Determine the (x, y) coordinate at the center of the cell enclosing the given text.  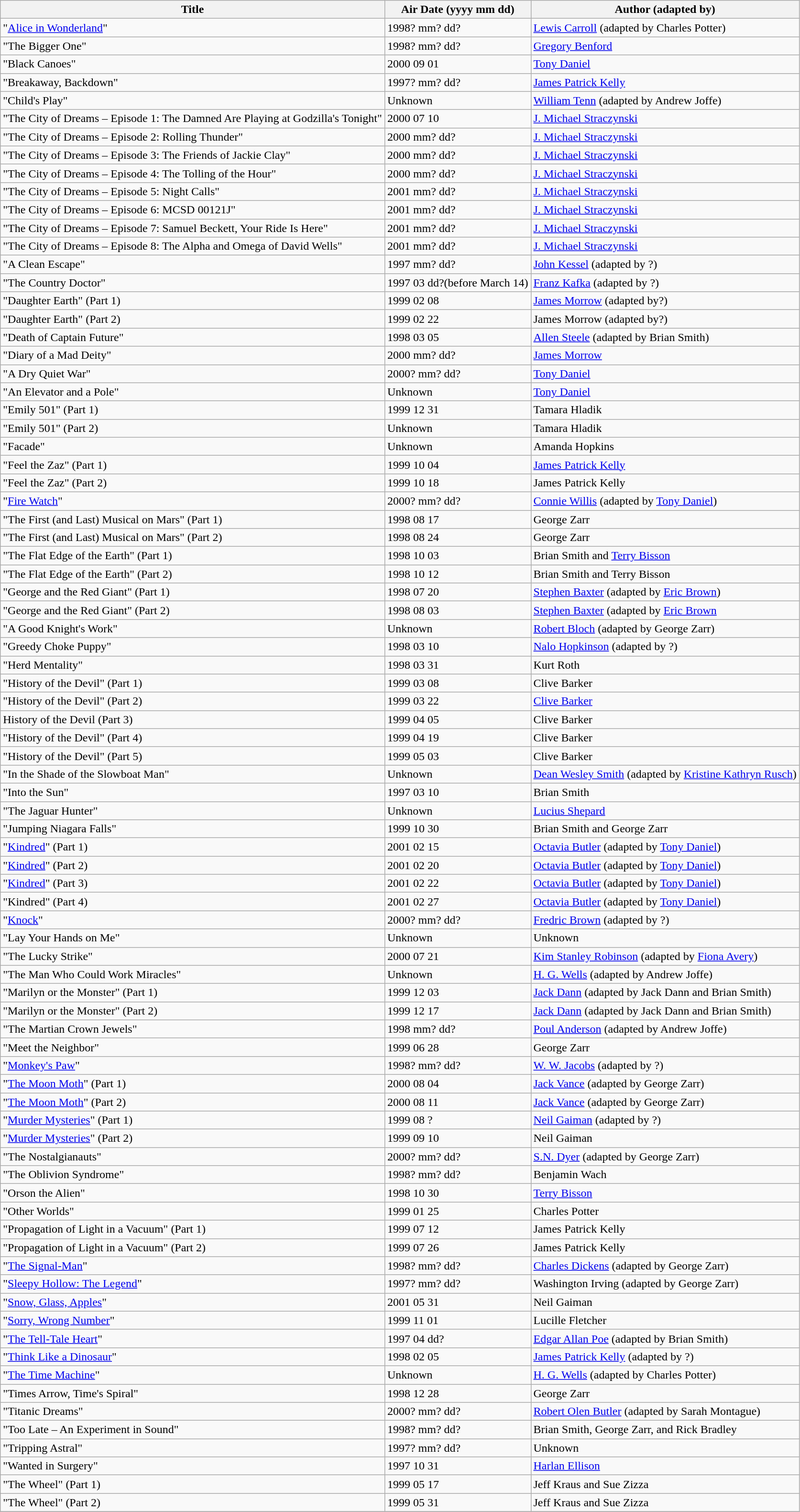
"Jumping Niagara Falls" (193, 829)
"Other Worlds" (193, 1211)
"Propagation of Light in a Vacuum" (Part 2) (193, 1247)
1999 09 10 (458, 1138)
"Black Canoes" (193, 64)
"An Elevator and a Pole" (193, 392)
1998 08 24 (458, 538)
"Child's Play" (193, 100)
"Snow, Glass, Apples" (193, 1302)
2001 02 15 (458, 847)
1998 12 28 (458, 1393)
1999 12 17 (458, 1011)
1999 12 31 (458, 410)
1999 03 22 (458, 701)
1999 12 03 (458, 993)
"Titanic Dreams" (193, 1412)
1999 03 08 (458, 683)
"Knock" (193, 920)
"The Wheel" (Part 2) (193, 1502)
1997 04 dd? (458, 1338)
History of the Devil (Part 3) (193, 719)
"Propagation of Light in a Vacuum" (Part 1) (193, 1229)
"The Martian Crown Jewels" (193, 1029)
1998 08 17 (458, 519)
James Morrow (665, 355)
"The Flat Edge of the Earth" (Part 1) (193, 556)
Charles Dickens (adapted by George Zarr) (665, 1266)
2000 09 01 (458, 64)
"Kindred" (Part 3) (193, 883)
2000 07 10 (458, 119)
Benjamin Wach (665, 1175)
"Kindred" (Part 2) (193, 865)
"The Tell-Tale Heart" (193, 1338)
"The City of Dreams – Episode 7: Samuel Beckett, Your Ride Is Here" (193, 228)
"The Signal-Man" (193, 1266)
"Marilyn or the Monster" (Part 2) (193, 1011)
1998 03 05 (458, 337)
Lucille Fletcher (665, 1320)
"The Country Doctor" (193, 283)
Author (adapted by) (665, 10)
"Facade" (193, 446)
2001 05 31 (458, 1302)
Kurt Roth (665, 665)
James Patrick Kelly (adapted by ?) (665, 1357)
1999 05 31 (458, 1502)
"Murder Mysteries" (Part 2) (193, 1138)
1997 03 10 (458, 792)
"Meet the Neighbor" (193, 1047)
"Times Arrow, Time's Spiral" (193, 1393)
John Kessel (adapted by ?) (665, 265)
Brian Smith and George Zarr (665, 829)
"The Wheel" (Part 1) (193, 1484)
H. G. Wells (adapted by Andrew Joffe) (665, 974)
2000 08 04 (458, 1083)
S.N. Dyer (adapted by George Zarr) (665, 1157)
1998 02 05 (458, 1357)
1999 10 30 (458, 829)
"Alice in Wonderland" (193, 28)
"Sorry, Wrong Number" (193, 1320)
2001 02 27 (458, 902)
"George and the Red Giant" (Part 1) (193, 592)
"A Dry Quiet War" (193, 374)
"History of the Devil" (Part 5) (193, 756)
"Diary of a Mad Deity" (193, 355)
"Greedy Choke Puppy" (193, 647)
W. W. Jacobs (adapted by ?) (665, 1065)
1998 mm? dd? (458, 1029)
Robert Olen Butler (adapted by Sarah Montague) (665, 1412)
1998 08 03 (458, 610)
1998 03 10 (458, 647)
1998 10 03 (458, 556)
Franz Kafka (adapted by ?) (665, 283)
"Daughter Earth" (Part 2) (193, 319)
"A Clean Escape" (193, 265)
"The Oblivion Syndrome" (193, 1175)
1999 04 19 (458, 738)
1999 04 05 (458, 719)
Harlan Ellison (665, 1466)
1997 mm? dd? (458, 265)
"A Good Knight's Work" (193, 629)
Stephen Baxter (adapted by Eric Brown (665, 610)
Connie Willis (adapted by Tony Daniel) (665, 501)
Neil Gaiman (adapted by ?) (665, 1120)
1999 05 03 (458, 756)
Allen Steele (adapted by Brian Smith) (665, 337)
"The Man Who Could Work Miracles" (193, 974)
1997 10 31 (458, 1466)
Nalo Hopkinson (adapted by ?) (665, 647)
"History of the Devil" (Part 4) (193, 738)
"Kindred" (Part 4) (193, 902)
Charles Potter (665, 1211)
Brian Smith (665, 792)
1999 10 04 (458, 464)
"Monkey's Paw" (193, 1065)
"Think Like a Dinosaur" (193, 1357)
1999 06 28 (458, 1047)
William Tenn (adapted by Andrew Joffe) (665, 100)
Poul Anderson (adapted by Andrew Joffe) (665, 1029)
2001 02 22 (458, 883)
"The City of Dreams – Episode 1: The Damned Are Playing at Godzilla's Tonight" (193, 119)
Terry Bisson (665, 1193)
1997 03 dd?(before March 14) (458, 283)
Lewis Carroll (adapted by Charles Potter) (665, 28)
"Wanted in Surgery" (193, 1466)
1999 07 12 (458, 1229)
"The Jaguar Hunter" (193, 811)
"The First (and Last) Musical on Mars" (Part 1) (193, 519)
"The Time Machine" (193, 1375)
"The Flat Edge of the Earth" (Part 2) (193, 574)
2000 08 11 (458, 1102)
"Lay Your Hands on Me" (193, 938)
"Fire Watch" (193, 501)
1999 08 ? (458, 1120)
H. G. Wells (adapted by Charles Potter) (665, 1375)
Dean Wesley Smith (adapted by Kristine Kathryn Rusch) (665, 774)
"The Bigger One" (193, 46)
1998 03 31 (458, 665)
"Tripping Astral" (193, 1448)
"The Nostalgianauts" (193, 1157)
"The Moon Moth" (Part 2) (193, 1102)
"Murder Mysteries" (Part 1) (193, 1120)
"The City of Dreams – Episode 4: The Tolling of the Hour" (193, 173)
1998 10 30 (458, 1193)
"Into the Sun" (193, 792)
"Marilyn or the Monster" (Part 1) (193, 993)
"Kindred" (Part 1) (193, 847)
1999 10 18 (458, 483)
Title (193, 10)
"Emily 501" (Part 2) (193, 428)
"Sleepy Hollow: The Legend" (193, 1284)
"History of the Devil" (Part 2) (193, 701)
"History of the Devil" (Part 1) (193, 683)
Fredric Brown (adapted by ?) (665, 920)
"Emily 501" (Part 1) (193, 410)
1999 02 08 (458, 301)
2000 07 21 (458, 956)
"Death of Captain Future" (193, 337)
"George and the Red Giant" (Part 2) (193, 610)
Edgar Allan Poe (adapted by Brian Smith) (665, 1338)
1999 02 22 (458, 319)
"The City of Dreams – Episode 3: The Friends of Jackie Clay" (193, 155)
"Orson the Alien" (193, 1193)
1999 11 01 (458, 1320)
Robert Bloch (adapted by George Zarr) (665, 629)
Washington Irving (adapted by George Zarr) (665, 1284)
"Daughter Earth" (Part 1) (193, 301)
1999 07 26 (458, 1247)
1999 01 25 (458, 1211)
2001 02 20 (458, 865)
"The City of Dreams – Episode 6: MCSD 00121J" (193, 210)
"In the Shade of the Slowboat Man" (193, 774)
"The Moon Moth" (Part 1) (193, 1083)
Brian Smith, George Zarr, and Rick Bradley (665, 1430)
"Too Late – An Experiment in Sound" (193, 1430)
"The City of Dreams – Episode 2: Rolling Thunder" (193, 137)
Air Date (yyyy mm dd) (458, 10)
Stephen Baxter (adapted by Eric Brown) (665, 592)
Lucius Shepard (665, 811)
"Breakaway, Backdown" (193, 82)
"Feel the Zaz" (Part 2) (193, 483)
Kim Stanley Robinson (adapted by Fiona Avery) (665, 956)
1998 07 20 (458, 592)
"Herd Mentality" (193, 665)
"Feel the Zaz" (Part 1) (193, 464)
Amanda Hopkins (665, 446)
"The City of Dreams – Episode 8: The Alpha and Omega of David Wells" (193, 246)
1999 05 17 (458, 1484)
"The First (and Last) Musical on Mars" (Part 2) (193, 538)
"The City of Dreams – Episode 5: Night Calls" (193, 191)
"The Lucky Strike" (193, 956)
1998 10 12 (458, 574)
Gregory Benford (665, 46)
